Output the (x, y) coordinate of the center of the cell containing the given text.  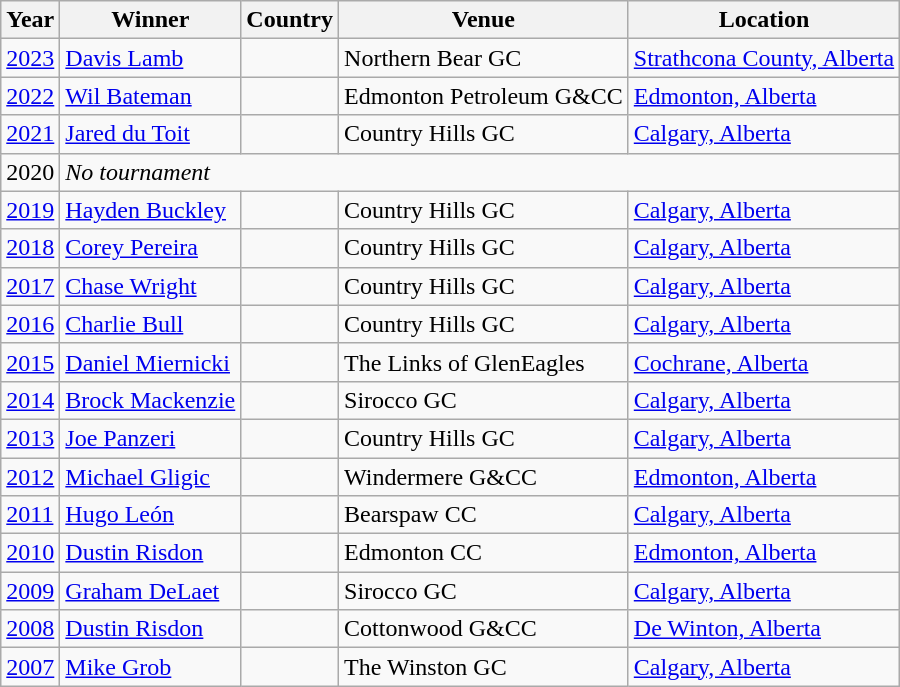
2023 (30, 58)
Michael Gligic (150, 477)
Graham DeLaet (150, 591)
Jared du Toit (150, 134)
2012 (30, 477)
Year (30, 20)
Joe Panzeri (150, 438)
2022 (30, 96)
2007 (30, 667)
Daniel Miernicki (150, 362)
Corey Pereira (150, 248)
Hayden Buckley (150, 210)
2019 (30, 210)
2015 (30, 362)
Northern Bear GC (484, 58)
The Winston GC (484, 667)
Windermere G&CC (484, 477)
Winner (150, 20)
Edmonton CC (484, 553)
Brock Mackenzie (150, 400)
Venue (484, 20)
Cottonwood G&CC (484, 629)
2021 (30, 134)
2010 (30, 553)
2009 (30, 591)
Charlie Bull (150, 324)
The Links of GlenEagles (484, 362)
Hugo León (150, 515)
Chase Wright (150, 286)
Wil Bateman (150, 96)
2017 (30, 286)
2011 (30, 515)
2013 (30, 438)
Edmonton Petroleum G&CC (484, 96)
Davis Lamb (150, 58)
No tournament (480, 172)
Country (290, 20)
2016 (30, 324)
2014 (30, 400)
Strathcona County, Alberta (764, 58)
Bearspaw CC (484, 515)
De Winton, Alberta (764, 629)
2020 (30, 172)
Location (764, 20)
2008 (30, 629)
Cochrane, Alberta (764, 362)
Mike Grob (150, 667)
2018 (30, 248)
